Find where the given text appears and provide that cell's center as [x, y] coordinate. 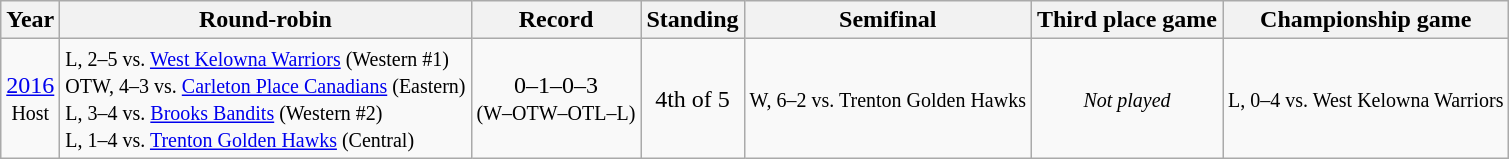
Standing [692, 20]
Record [556, 20]
Round-robin [266, 20]
2016Host [30, 98]
Third place game [1126, 20]
W, 6–2 vs. Trenton Golden Hawks [888, 98]
L, 0–4 vs. West Kelowna Warriors [1366, 98]
0–1–0–3(W–OTW–OTL–L) [556, 98]
Championship game [1366, 20]
Not played [1126, 98]
Semifinal [888, 20]
Year [30, 20]
4th of 5 [692, 98]
